Output the (X, Y) coordinate of the center of the cell containing the given text.  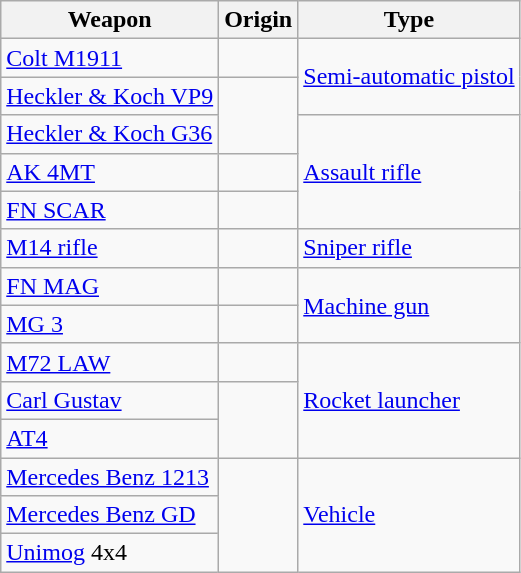
MG 3 (110, 324)
Carl Gustav (110, 400)
Assault rifle (409, 172)
M14 rifle (110, 248)
Heckler & Koch G36 (110, 134)
M72 LAW (110, 362)
Vehicle (409, 515)
FN MAG (110, 286)
Mercedes Benz GD (110, 515)
Sniper rifle (409, 248)
Rocket launcher (409, 400)
Machine gun (409, 305)
Type (409, 20)
Mercedes Benz 1213 (110, 477)
AT4 (110, 438)
Semi-automatic pistol (409, 77)
Colt M1911 (110, 58)
Heckler & Koch VP9 (110, 96)
Unimog 4x4 (110, 553)
Weapon (110, 20)
Origin (258, 20)
AK 4MT (110, 172)
FN SCAR (110, 210)
